From the cell containing the given text, extract its center point as (x, y) coordinate. 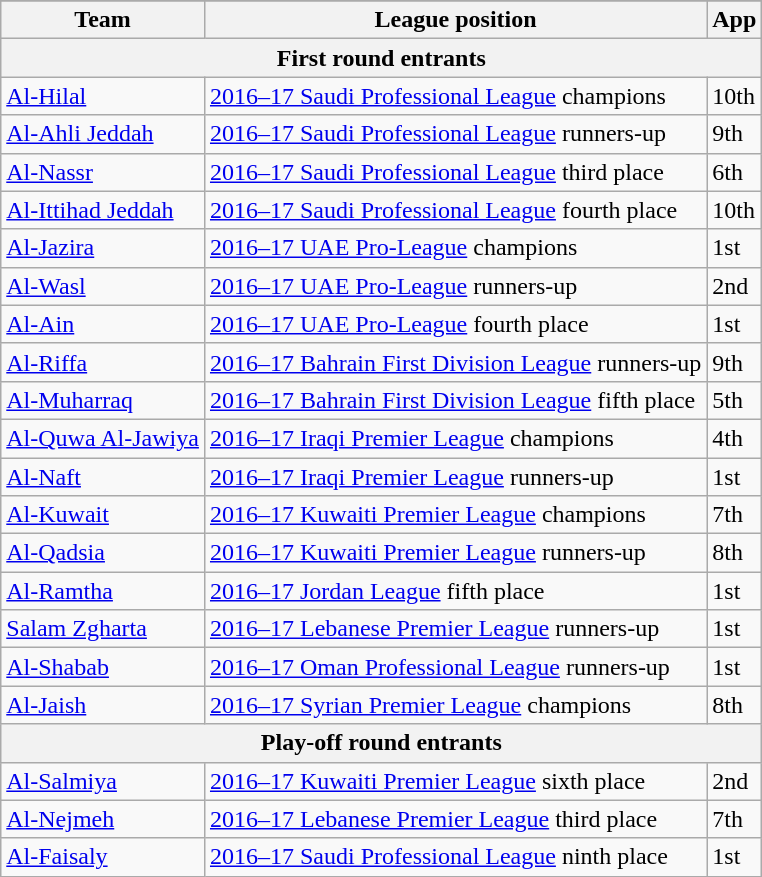
Al-Naft (103, 477)
2016–17 Jordan League fifth place (455, 591)
2016–17 Iraqi Premier League champions (455, 438)
Al-Shabab (103, 667)
2016–17 Kuwaiti Premier League champions (455, 515)
Salam Zgharta (103, 629)
Al-Faisaly (103, 857)
2016–17 Oman Professional League runners-up (455, 667)
2016–17 Saudi Professional League fourth place (455, 210)
Al-Ain (103, 324)
Al-Jaish (103, 705)
2016–17 UAE Pro-League runners-up (455, 286)
2016–17 Saudi Professional League ninth place (455, 857)
Al-Wasl (103, 286)
2016–17 Kuwaiti Premier League runners-up (455, 553)
Al-Qadsia (103, 553)
Al-Nejmeh (103, 819)
2016–17 Syrian Premier League champions (455, 705)
League position (455, 20)
6th (734, 172)
Al-Hilal (103, 96)
2016–17 Bahrain First Division League runners-up (455, 362)
App (734, 20)
Al-Nassr (103, 172)
Al-Ramtha (103, 591)
2016–17 Bahrain First Division League fifth place (455, 400)
Al-Muharraq (103, 400)
Al-Riffa (103, 362)
First round entrants (382, 58)
Team (103, 20)
2016–17 Saudi Professional League champions (455, 96)
2016–17 Lebanese Premier League third place (455, 819)
2016–17 UAE Pro-League fourth place (455, 324)
Al-Kuwait (103, 515)
2016–17 UAE Pro-League champions (455, 248)
2016–17 Iraqi Premier League runners-up (455, 477)
5th (734, 400)
Al-Ittihad Jeddah (103, 210)
4th (734, 438)
Al-Quwa Al-Jawiya (103, 438)
2016–17 Saudi Professional League third place (455, 172)
Al-Jazira (103, 248)
Al-Salmiya (103, 781)
Al-Ahli Jeddah (103, 134)
Play-off round entrants (382, 743)
2016–17 Kuwaiti Premier League sixth place (455, 781)
2016–17 Lebanese Premier League runners-up (455, 629)
2016–17 Saudi Professional League runners-up (455, 134)
